Output the [X, Y] coordinate of the center of the cell containing the given text.  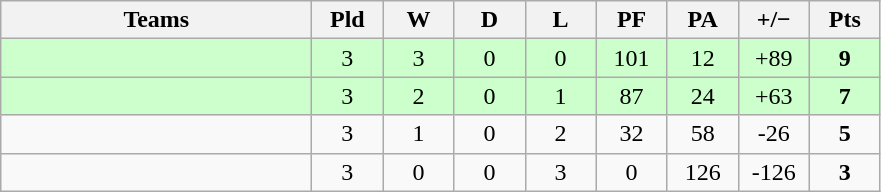
101 [632, 58]
87 [632, 96]
Teams [156, 20]
-126 [774, 172]
+63 [774, 96]
32 [632, 134]
58 [702, 134]
-26 [774, 134]
5 [844, 134]
W [418, 20]
+89 [774, 58]
Pts [844, 20]
7 [844, 96]
12 [702, 58]
126 [702, 172]
9 [844, 58]
PA [702, 20]
+/− [774, 20]
24 [702, 96]
PF [632, 20]
L [560, 20]
Pld [348, 20]
D [490, 20]
